Capture the cell that displays the provided text and extract its (X, Y) central coordinate. 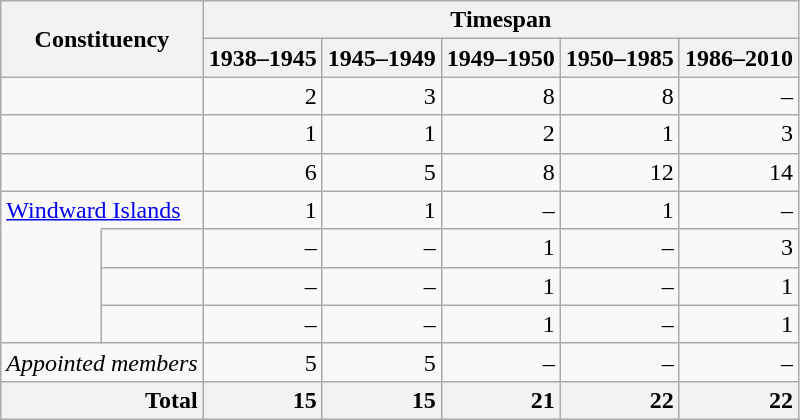
1986–2010 (738, 58)
21 (500, 400)
12 (620, 172)
Constituency (102, 39)
1950–1985 (620, 58)
1949–1950 (500, 58)
1938–1945 (262, 58)
Appointed members (102, 362)
14 (738, 172)
6 (262, 172)
Timespan (500, 20)
Windward Islands (102, 210)
1945–1949 (382, 58)
Total (102, 400)
